Locate the cell with the specified text and output its [X, Y] center coordinate. 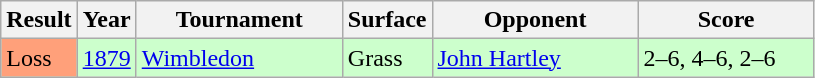
Result [39, 20]
John Hartley [535, 58]
Surface [387, 20]
Wimbledon [239, 58]
1879 [106, 58]
Year [106, 20]
Opponent [535, 20]
Score [726, 20]
Grass [387, 58]
Tournament [239, 20]
Loss [39, 58]
2–6, 4–6, 2–6 [726, 58]
